Locate the cell with the specified text and output its [x, y] center coordinate. 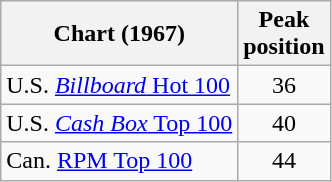
U.S. Cash Box Top 100 [120, 123]
36 [284, 85]
U.S. Billboard Hot 100 [120, 85]
Peakposition [284, 34]
Can. RPM Top 100 [120, 161]
Chart (1967) [120, 34]
40 [284, 123]
44 [284, 161]
